Search for the cell housing the specified text and yield its (X, Y) center coordinate. 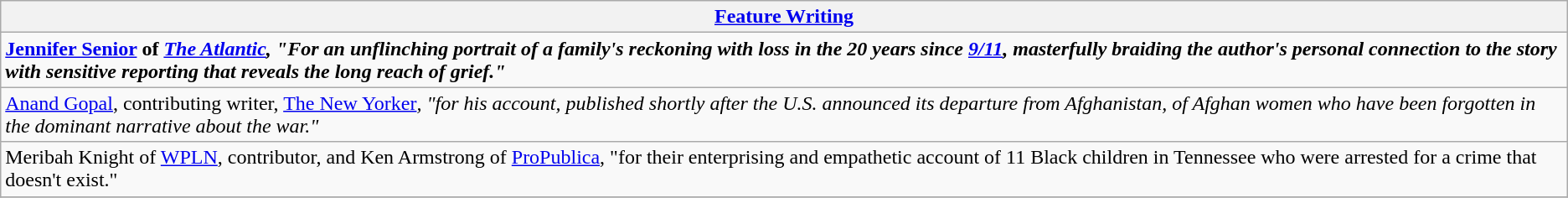
Feature Writing (784, 17)
